Capture the cell that displays the provided text and extract its (x, y) central coordinate. 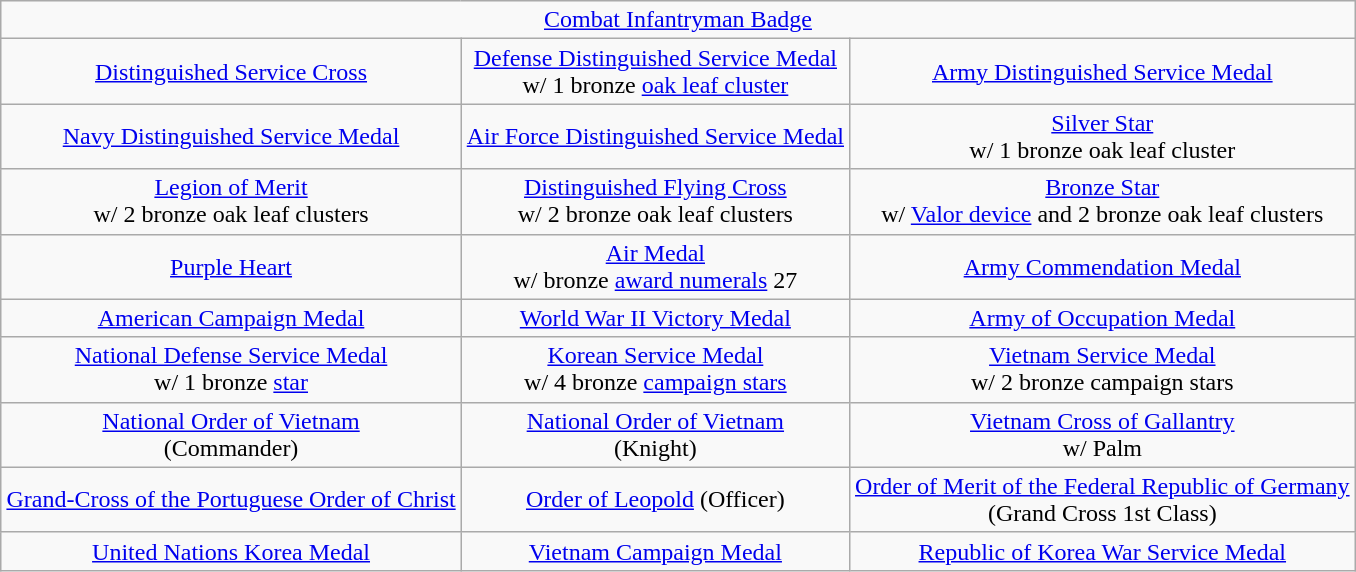
Air Medalw/ bronze award numerals 27 (655, 266)
United Nations Korea Medal (231, 551)
Army of Occupation Medal (1103, 318)
World War II Victory Medal (655, 318)
American Campaign Medal (231, 318)
Silver Starw/ 1 bronze oak leaf cluster (1103, 136)
National Order of Vietnam(Commander) (231, 434)
National Defense Service Medalw/ 1 bronze star (231, 370)
Navy Distinguished Service Medal (231, 136)
Combat Infantryman Badge (678, 20)
Defense Distinguished Service Medalw/ 1 bronze oak leaf cluster (655, 72)
Distinguished Service Cross (231, 72)
Bronze Starw/ Valor device and 2 bronze oak leaf clusters (1103, 202)
Order of Merit of the Federal Republic of Germany (Grand Cross 1st Class) (1103, 500)
Army Commendation Medal (1103, 266)
Air Force Distinguished Service Medal (655, 136)
Distinguished Flying Crossw/ 2 bronze oak leaf clusters (655, 202)
National Order of Vietnam(Knight) (655, 434)
Korean Service Medalw/ 4 bronze campaign stars (655, 370)
Vietnam Campaign Medal (655, 551)
Vietnam Cross of Gallantryw/ Palm (1103, 434)
Army Distinguished Service Medal (1103, 72)
Grand-Cross of the Portuguese Order of Christ (231, 500)
Order of Leopold (Officer) (655, 500)
Legion of Meritw/ 2 bronze oak leaf clusters (231, 202)
Purple Heart (231, 266)
Vietnam Service Medalw/ 2 bronze campaign stars (1103, 370)
Republic of Korea War Service Medal (1103, 551)
